Scan for the cell matching the given text and deliver its [X, Y] coordinate at center. 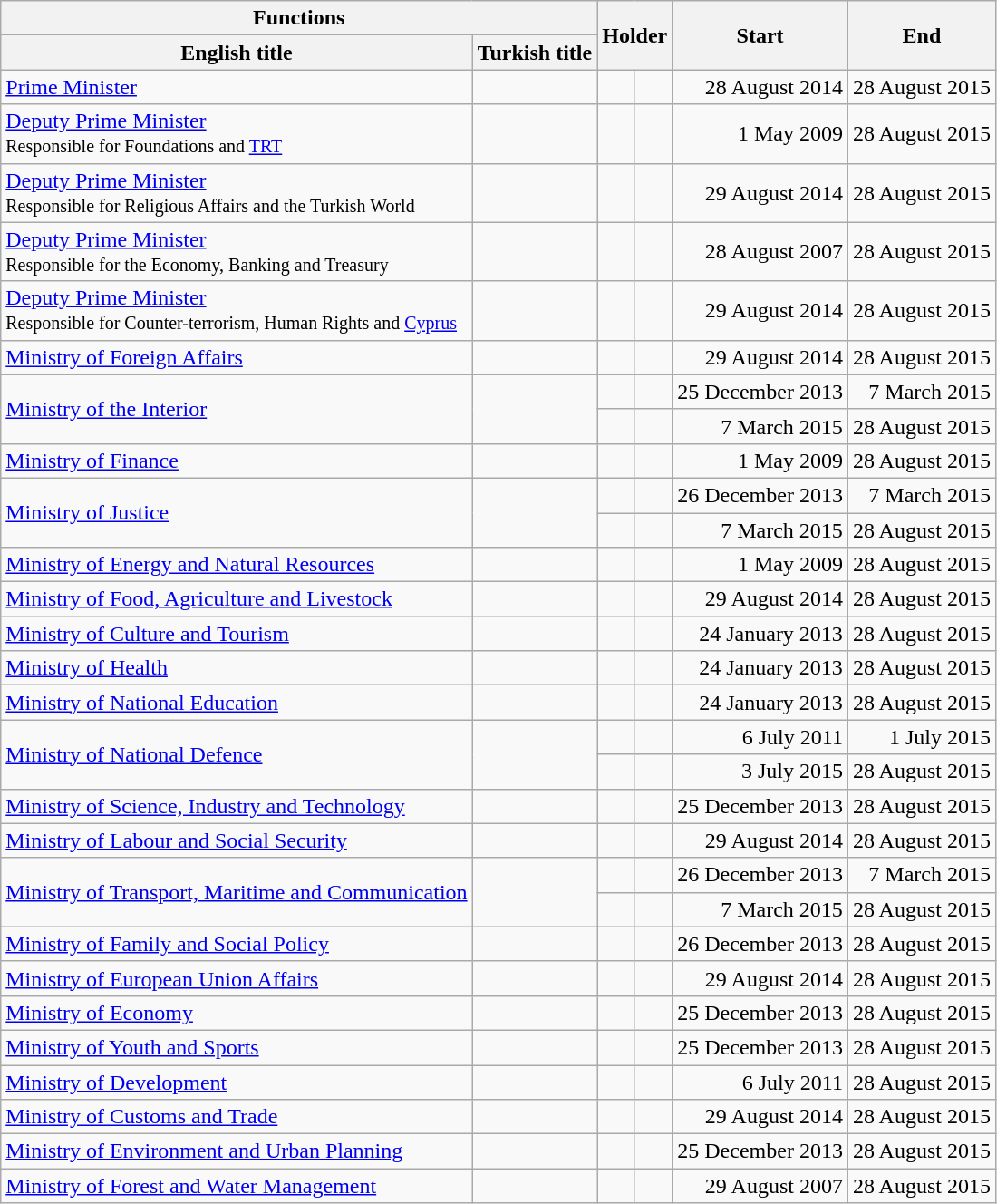
29 August 2007 [760, 1186]
Holder [634, 35]
Turkish title [535, 53]
English title [237, 53]
Ministry of Family and Social Policy [237, 944]
Prime Minister [237, 87]
Ministry of Transport, Maritime and Communication [237, 892]
Ministry of Culture and Tourism [237, 634]
Functions [299, 18]
Ministry of Foreign Affairs [237, 357]
Deputy Prime Minister Responsible for Religious Affairs and the Turkish World [237, 192]
Ministry of Forest and Water Management [237, 1186]
Ministry of Energy and Natural Resources [237, 565]
3 July 2015 [760, 772]
1 July 2015 [921, 737]
Ministry of Customs and Trade [237, 1117]
28 August 2007 [760, 252]
Ministry of Justice [237, 512]
Ministry of Environment and Urban Planning [237, 1151]
Ministry of Economy [237, 1013]
Ministry of European Union Affairs [237, 978]
Ministry of Health [237, 668]
Deputy Prime Minister Responsible for Counter-terrorism, Human Rights and Cyprus [237, 310]
Ministry of the Interior [237, 409]
Ministry of Food, Agriculture and Livestock [237, 599]
Ministry of National Education [237, 703]
Deputy Prime Minister Responsible for Foundations and TRT [237, 134]
28 August 2014 [760, 87]
Ministry of National Defence [237, 754]
Start [760, 35]
Ministry of Finance [237, 461]
Ministry of Labour and Social Security [237, 840]
Ministry of Youth and Sports [237, 1047]
Deputy Prime Minister Responsible for the Economy, Banking and Treasury [237, 252]
Ministry of Development [237, 1082]
End [921, 35]
Ministry of Science, Industry and Technology [237, 806]
